Determine the [X, Y] coordinate at the center of the cell enclosing the given text.  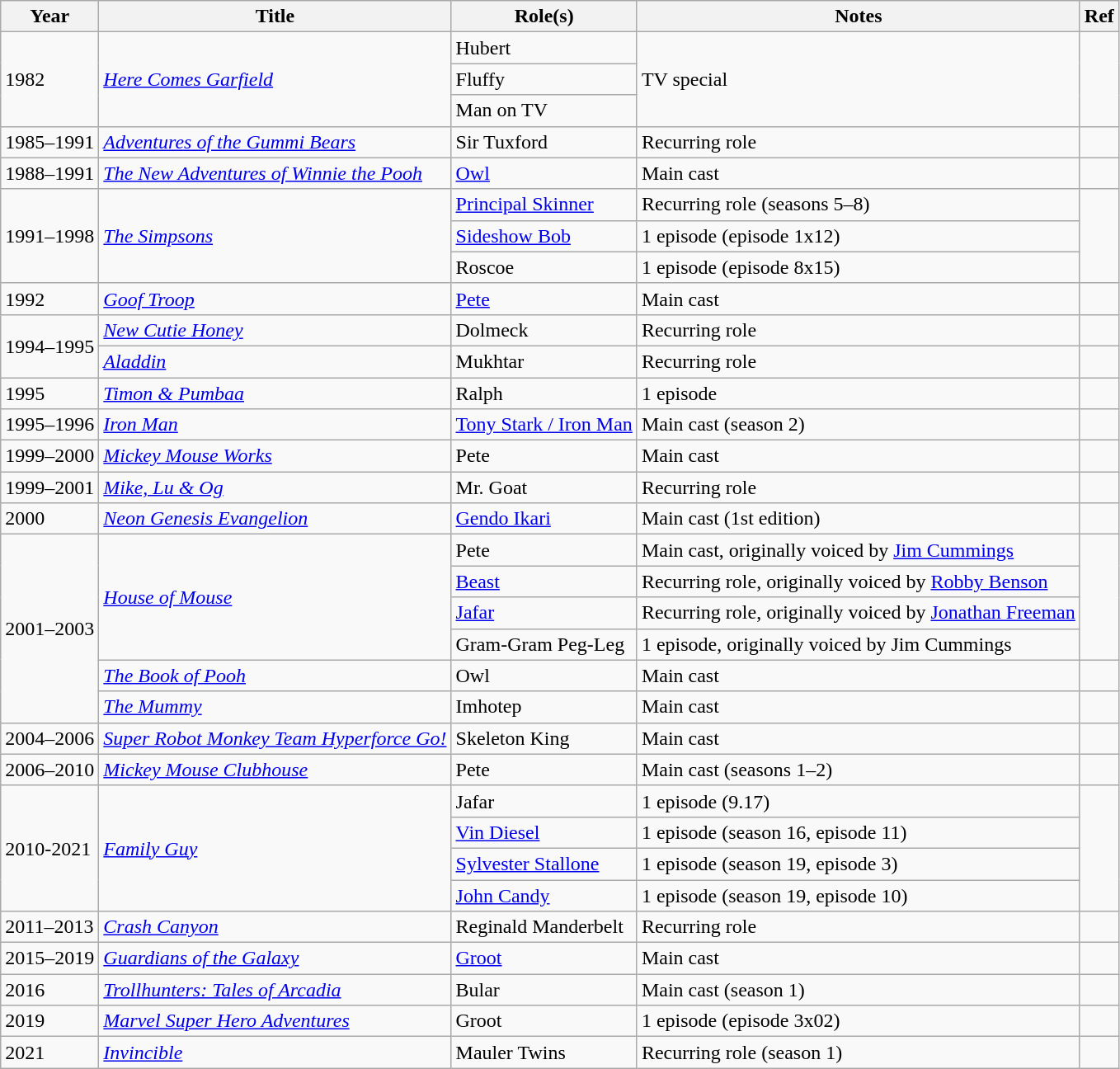
1995 [49, 393]
Crash Canyon [275, 927]
Bular [544, 990]
Gram-Gram Peg-Leg [544, 644]
Role(s) [544, 16]
2016 [49, 990]
2006–2010 [49, 770]
Marvel Super Hero Adventures [275, 1021]
Vin Diesel [544, 832]
Main cast (seasons 1–2) [858, 770]
1 episode (episode 3x02) [858, 1021]
The Mummy [275, 707]
Recurring role (seasons 5–8) [858, 205]
Tony Stark / Iron Man [544, 425]
2010-2021 [49, 848]
The Simpsons [275, 236]
2001–2003 [49, 629]
1 episode (season 19, episode 3) [858, 864]
Roscoe [544, 267]
Sylvester Stallone [544, 864]
TV special [858, 79]
Recurring role, originally voiced by Jonathan Freeman [858, 613]
Here Comes Garfield [275, 79]
Guardians of the Galaxy [275, 958]
1 episode (episode 1x12) [858, 236]
Main cast (season 2) [858, 425]
Fluffy [544, 79]
John Candy [544, 895]
Mickey Mouse Works [275, 456]
Recurring role, originally voiced by Robby Benson [858, 582]
Mickey Mouse Clubhouse [275, 770]
1 episode [858, 393]
2004–2006 [49, 738]
1985–1991 [49, 142]
Mr. Goat [544, 487]
Title [275, 16]
1982 [49, 79]
Main cast, originally voiced by Jim Cummings [858, 550]
1994–1995 [49, 346]
1 episode (episode 8x15) [858, 267]
Skeleton King [544, 738]
1 episode (season 19, episode 10) [858, 895]
1 episode (season 16, episode 11) [858, 832]
Imhotep [544, 707]
Main cast (1st edition) [858, 519]
Mike, Lu & Og [275, 487]
Family Guy [275, 848]
2021 [49, 1053]
Neon Genesis Evangelion [275, 519]
Notes [858, 16]
2000 [49, 519]
1988–1991 [49, 173]
Sideshow Bob [544, 236]
2019 [49, 1021]
Hubert [544, 48]
Mukhtar [544, 361]
Super Robot Monkey Team Hyperforce Go! [275, 738]
Ref [1099, 16]
New Cutie Honey [275, 330]
Invincible [275, 1053]
Recurring role (season 1) [858, 1053]
1991–1998 [49, 236]
Ralph [544, 393]
Goof Troop [275, 299]
Sir Tuxford [544, 142]
The Book of Pooh [275, 676]
The New Adventures of Winnie the Pooh [275, 173]
2015–2019 [49, 958]
1 episode (9.17) [858, 801]
Trollhunters: Tales of Arcadia [275, 990]
Man on TV [544, 111]
Principal Skinner [544, 205]
Adventures of the Gummi Bears [275, 142]
Year [49, 16]
1999–2000 [49, 456]
House of Mouse [275, 597]
1999–2001 [49, 487]
Dolmeck [544, 330]
2011–2013 [49, 927]
Timon & Pumbaa [275, 393]
1992 [49, 299]
Iron Man [275, 425]
1995–1996 [49, 425]
Mauler Twins [544, 1053]
1 episode, originally voiced by Jim Cummings [858, 644]
Gendo Ikari [544, 519]
Reginald Manderbelt [544, 927]
Aladdin [275, 361]
Main cast (season 1) [858, 990]
Beast [544, 582]
